Extract the [X, Y] coordinate from the center of the cell holding the provided text.  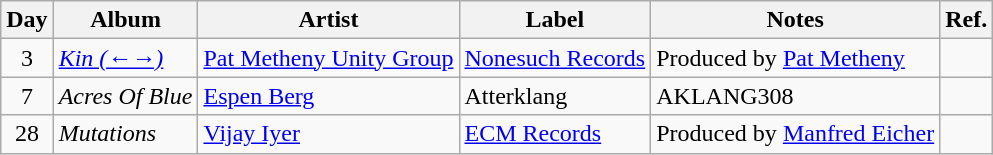
Notes [796, 20]
Ref. [966, 20]
Nonesuch Records [555, 58]
Produced by Manfred Eicher [796, 134]
7 [27, 96]
Pat Metheny Unity Group [328, 58]
Kin (←→) [126, 58]
3 [27, 58]
ECM Records [555, 134]
Acres Of Blue [126, 96]
Album [126, 20]
Produced by Pat Metheny [796, 58]
Day [27, 20]
Vijay Iyer [328, 134]
Mutations [126, 134]
Label [555, 20]
28 [27, 134]
AKLANG308 [796, 96]
Atterklang [555, 96]
Espen Berg [328, 96]
Artist [328, 20]
